Find where the given text appears and provide that cell's center as (X, Y) coordinate. 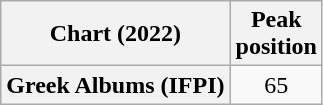
Peakposition (276, 34)
Chart (2022) (116, 34)
Greek Albums (IFPI) (116, 85)
65 (276, 85)
